For the text-containing cell, return its midpoint in (X, Y) coordinate format. 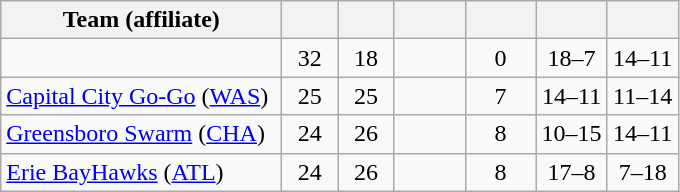
0 (500, 58)
Greensboro Swarm (CHA) (142, 134)
7–18 (642, 172)
17–8 (572, 172)
18 (366, 58)
10–15 (572, 134)
Team (affiliate) (142, 20)
11–14 (642, 96)
18–7 (572, 58)
Erie BayHawks (ATL) (142, 172)
7 (500, 96)
32 (310, 58)
Capital City Go-Go (WAS) (142, 96)
